Detect which cell encompasses the target text, then output its [x, y] center coordinate. 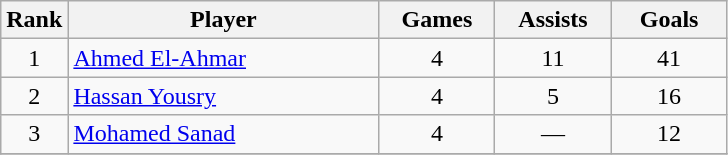
Rank [34, 20]
11 [553, 58]
Games [437, 20]
12 [669, 134]
— [553, 134]
Player [224, 20]
Assists [553, 20]
Goals [669, 20]
1 [34, 58]
Ahmed El-Ahmar [224, 58]
16 [669, 96]
5 [553, 96]
Hassan Yousry [224, 96]
Mohamed Sanad [224, 134]
41 [669, 58]
3 [34, 134]
2 [34, 96]
